Determine the [x, y] coordinate at the center of the cell enclosing the given text.  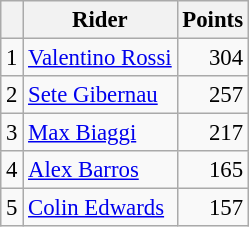
Colin Edwards [100, 208]
Alex Barros [100, 170]
157 [212, 208]
165 [212, 170]
1 [12, 58]
304 [212, 58]
3 [12, 133]
Points [212, 20]
217 [212, 133]
Rider [100, 20]
4 [12, 170]
257 [212, 95]
Sete Gibernau [100, 95]
5 [12, 208]
2 [12, 95]
Valentino Rossi [100, 58]
Max Biaggi [100, 133]
